Locate the cell with the specified text and output its [X, Y] center coordinate. 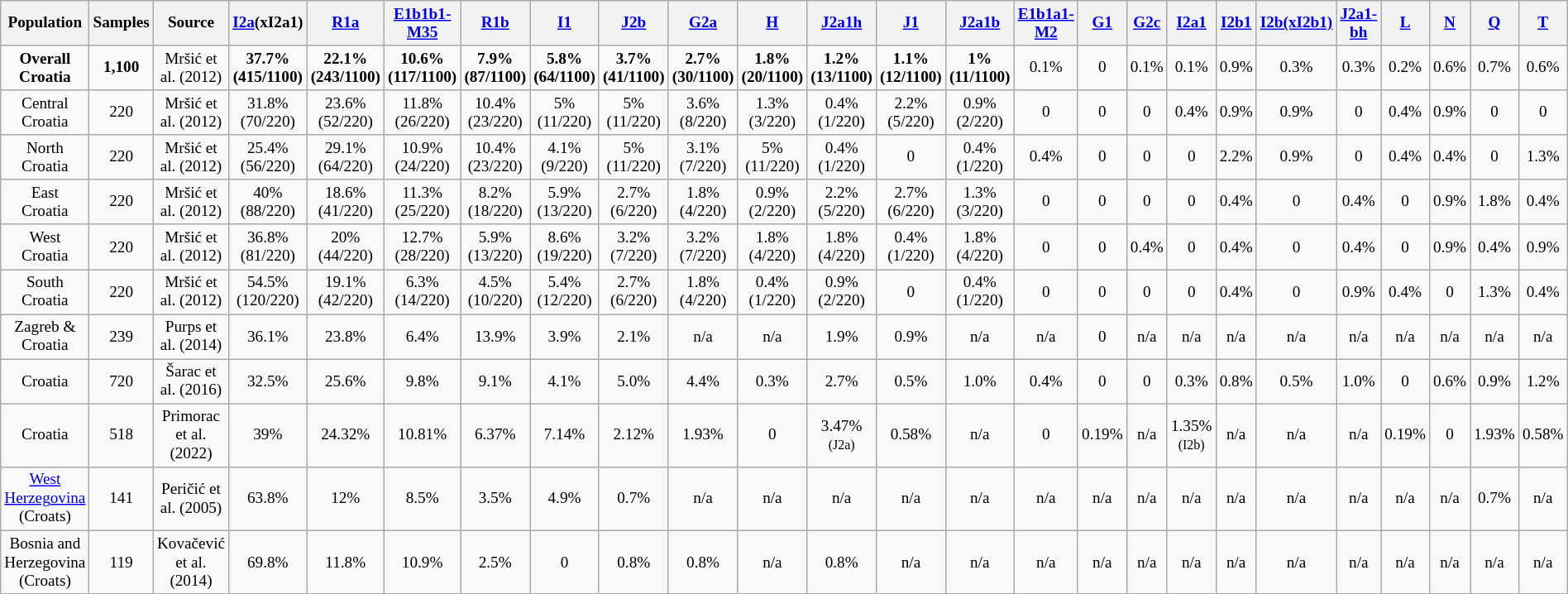
5.0% [633, 381]
11.8%(26/220) [422, 113]
8.6%(19/220) [565, 247]
E1b1a1-M2 [1045, 23]
11.8% [346, 563]
Primorac et al. (2022) [190, 435]
9.1% [495, 381]
Population [45, 23]
2.2% [1236, 157]
3.5% [495, 498]
4.5%(10/220) [495, 291]
Central Croatia [45, 113]
South Croatia [45, 291]
5.8%(64/1100) [565, 68]
Source [190, 23]
37.7%(415/1100) [268, 68]
25.4%(56/220) [268, 157]
239 [121, 337]
6.37% [495, 435]
G1 [1102, 23]
1.9% [842, 337]
12.7%(28/220) [422, 247]
I2b(xI2b1) [1297, 23]
9.8% [422, 381]
West Herzegovina (Croats) [45, 498]
West Croatia [45, 247]
4.4% [703, 381]
3.1%(7/220) [703, 157]
10.6%(117/1100) [422, 68]
8.2%(18/220) [495, 202]
J2a1b [979, 23]
2.7% [842, 381]
720 [121, 381]
N [1449, 23]
10.81% [422, 435]
25.6% [346, 381]
I2a1 [1191, 23]
EastCroatia [45, 202]
119 [121, 563]
1.35% (I2b) [1191, 435]
Peričić et al. (2005) [190, 498]
6.3%(14/220) [422, 291]
1.8% [1495, 202]
H [772, 23]
1.2%(13/1100) [842, 68]
32.5% [268, 381]
4.1%(9/220) [565, 157]
36.8%(81/220) [268, 247]
12% [346, 498]
Purps et al. (2014) [190, 337]
T [1543, 23]
J2b [633, 23]
J2a1-bh [1359, 23]
40%(88/220) [268, 202]
G2a [703, 23]
63.8% [268, 498]
I2b1 [1236, 23]
Zagreb & Croatia [45, 337]
1.1%(12/1100) [911, 68]
7.14% [565, 435]
18.6%(41/220) [346, 202]
5.4%(12/220) [565, 291]
3.6%(8/220) [703, 113]
1.2% [1543, 381]
7.9%(87/1100) [495, 68]
Overall Croatia [45, 68]
J2a1h [842, 23]
Kovačević et al. (2014) [190, 563]
141 [121, 498]
2.7%(30/1100) [703, 68]
1.8%(20/1100) [772, 68]
23.6%(52/220) [346, 113]
6.4% [422, 337]
518 [121, 435]
69.8% [268, 563]
North Croatia [45, 157]
24.32% [346, 435]
39% [268, 435]
4.9% [565, 498]
3.9% [565, 337]
I2a(xI2a1) [268, 23]
Bosnia and Herzegovina (Croats) [45, 563]
23.8% [346, 337]
4.1% [565, 381]
R1a [346, 23]
54.5%(120/220) [268, 291]
1%(11/1100) [979, 68]
10.9%(24/220) [422, 157]
36.1% [268, 337]
G2c [1146, 23]
E1b1b1-M35 [422, 23]
20%(44/220) [346, 247]
31.8%(70/220) [268, 113]
11.3%(25/220) [422, 202]
8.5% [422, 498]
2.1% [633, 337]
10.9% [422, 563]
13.9% [495, 337]
3.7%(41/1100) [633, 68]
Šarac et al. (2016) [190, 381]
19.1%(42/220) [346, 291]
I1 [565, 23]
2.5% [495, 563]
Q [1495, 23]
1,100 [121, 68]
J1 [911, 23]
Samples [121, 23]
3.47% (J2a) [842, 435]
29.1%(64/220) [346, 157]
0.2% [1406, 68]
22.1%(243/1100) [346, 68]
L [1406, 23]
R1b [495, 23]
2.12% [633, 435]
